Detect which cell encompasses the target text, then output its (x, y) center coordinate. 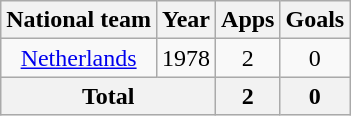
Total (108, 96)
National team (79, 20)
Apps (248, 20)
Year (186, 20)
1978 (186, 58)
Netherlands (79, 58)
Goals (315, 20)
